Identify which cell holds the provided text, then report its [x, y] central coordinate. 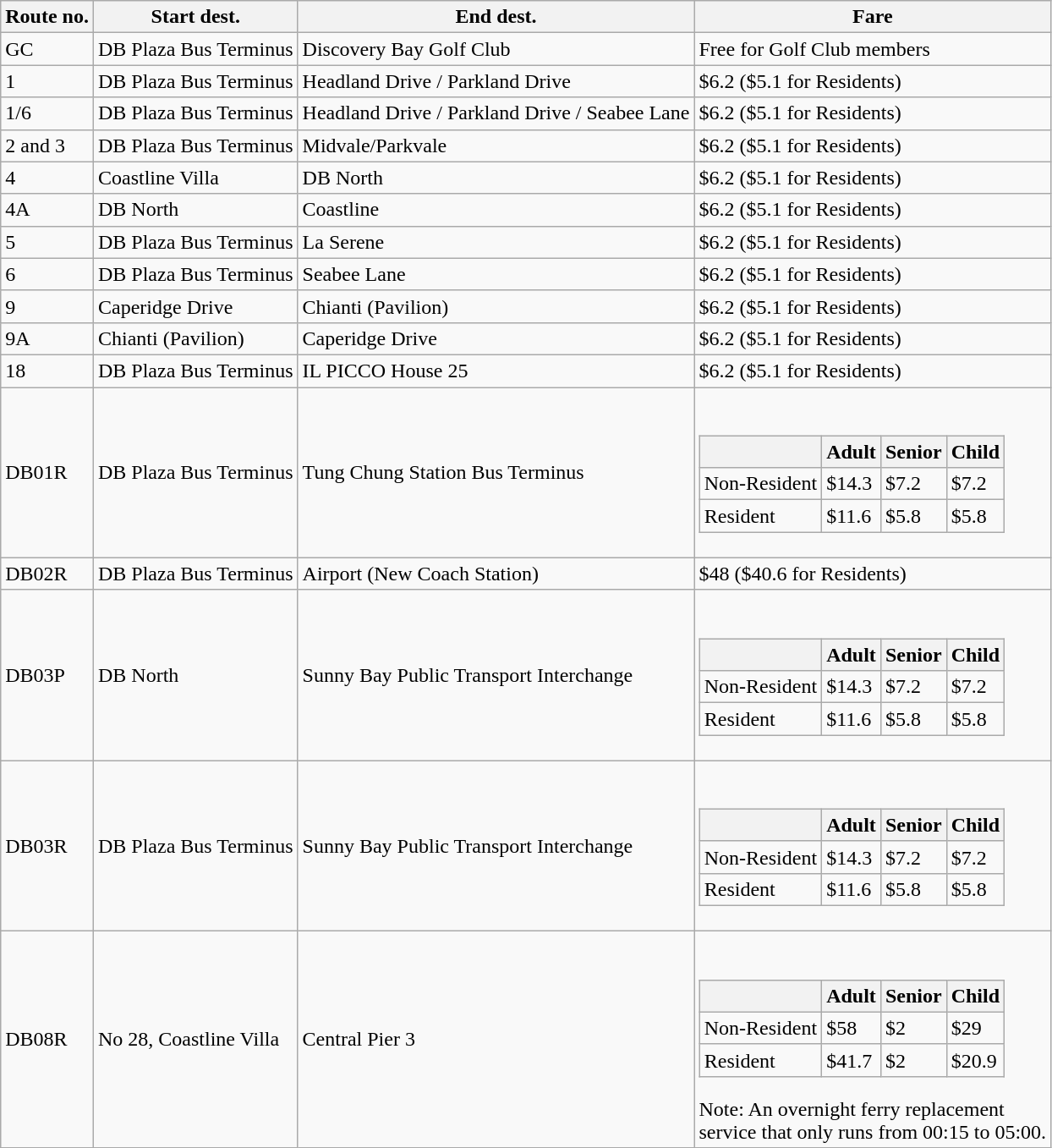
No 28, Coastline Villa [195, 1040]
Seabee Lane [496, 274]
$29 [975, 1028]
DB08R [47, 1040]
18 [47, 371]
5 [47, 242]
Start dest. [195, 17]
End dest. [496, 17]
Tung Chung Station Bus Terminus [496, 473]
$41.7 [852, 1060]
Headland Drive / Parkland Drive / Seabee Lane [496, 113]
DB03R [47, 846]
Discovery Bay Golf Club [496, 49]
4 [47, 178]
$20.9 [975, 1060]
9 [47, 306]
Free for Golf Club members [873, 49]
Route no. [47, 17]
GC [47, 49]
Fare [873, 17]
DB03P [47, 675]
Airport (New Coach Station) [496, 574]
Coastline [496, 210]
9A [47, 338]
DB01R [47, 473]
1/6 [47, 113]
Coastline Villa [195, 178]
La Serene [496, 242]
$48 ($40.6 for Residents) [873, 574]
6 [47, 274]
Central Pier 3 [496, 1040]
Headland Drive / Parkland Drive [496, 81]
2 and 3 [47, 146]
1 [47, 81]
IL PICCO House 25 [496, 371]
4A [47, 210]
Midvale/Parkvale [496, 146]
DB02R [47, 574]
$58 [852, 1028]
Adult Senior Child Non-Resident $58 $2 $29 Resident $41.7 $2 $20.9 Note: An overnight ferry replacementservice that only runs from 00:15 to 05:00. [873, 1040]
